From the cell containing the given text, extract its center point as (x, y) coordinate. 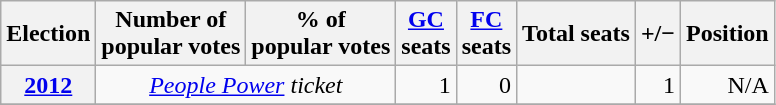
Number ofpopular votes (171, 34)
Position (728, 34)
2012 (48, 85)
% ofpopular votes (321, 34)
+/− (658, 34)
GCseats (426, 34)
N/A (728, 85)
People Power ticket (246, 85)
Election (48, 34)
Total seats (576, 34)
FCseats (486, 34)
0 (486, 85)
